Extract the [X, Y] coordinate from the center of the cell holding the provided text.  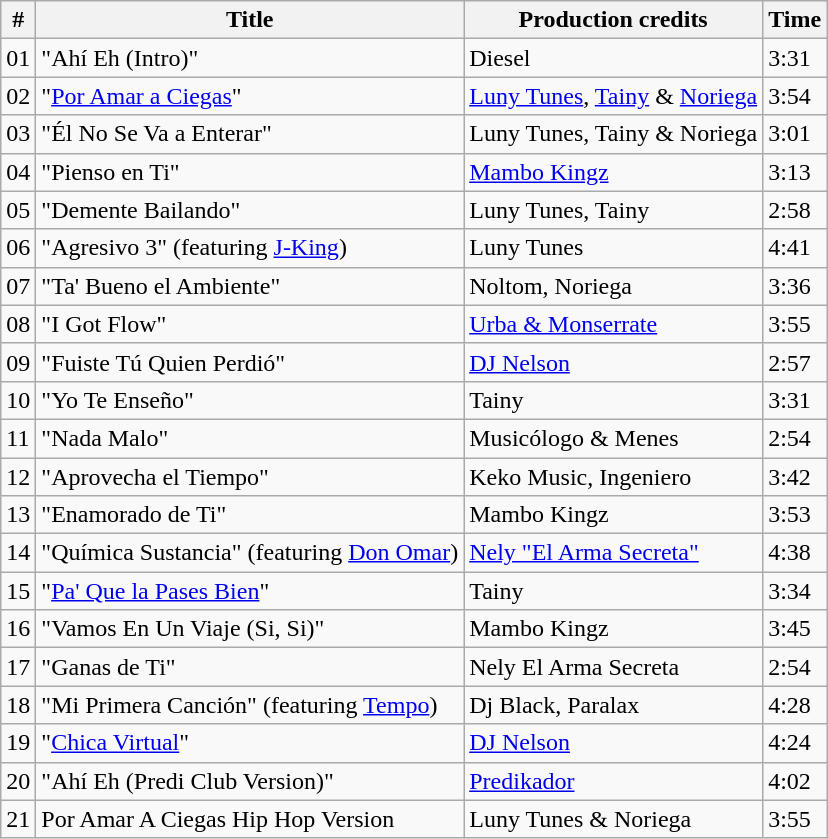
3:45 [795, 629]
Keko Music, Ingeniero [614, 477]
19 [18, 743]
"Fuiste Tú Quien Perdió" [250, 362]
"Demente Bailando" [250, 210]
"Yo Te Enseño" [250, 400]
"Él No Se Va a Enterar" [250, 134]
2:57 [795, 362]
Por Amar A Ciegas Hip Hop Version [250, 819]
3:01 [795, 134]
Time [795, 20]
4:38 [795, 553]
3:54 [795, 96]
02 [18, 96]
21 [18, 819]
"Química Sustancia" (featuring Don Omar) [250, 553]
18 [18, 705]
13 [18, 515]
3:42 [795, 477]
"Por Amar a Ciegas" [250, 96]
"Vamos En Un Viaje (Si, Si)" [250, 629]
"Agresivo 3" (featuring J-King) [250, 248]
15 [18, 591]
3:53 [795, 515]
05 [18, 210]
Noltom, Noriega [614, 286]
"Pienso en Ti" [250, 172]
4:28 [795, 705]
Luny Tunes, Tainy [614, 210]
"Ta' Bueno el Ambiente" [250, 286]
04 [18, 172]
08 [18, 324]
Dj Black, Paralax [614, 705]
10 [18, 400]
12 [18, 477]
07 [18, 286]
Nely "El Arma Secreta" [614, 553]
2:58 [795, 210]
"Aprovecha el Tiempo" [250, 477]
06 [18, 248]
03 [18, 134]
Diesel [614, 58]
"Ganas de Ti" [250, 667]
11 [18, 438]
20 [18, 781]
01 [18, 58]
"Nada Malo" [250, 438]
"Mi Primera Canción" (featuring Tempo) [250, 705]
16 [18, 629]
Luny Tunes [614, 248]
3:13 [795, 172]
Production credits [614, 20]
Luny Tunes & Noriega [614, 819]
"I Got Flow" [250, 324]
17 [18, 667]
"Enamorado de Ti" [250, 515]
Urba & Monserrate [614, 324]
"Chica Virtual" [250, 743]
4:02 [795, 781]
Nely El Arma Secreta [614, 667]
# [18, 20]
"Ahí Eh (Intro)" [250, 58]
Title [250, 20]
Predikador [614, 781]
3:36 [795, 286]
3:34 [795, 591]
4:41 [795, 248]
09 [18, 362]
"Pa' Que la Pases Bien" [250, 591]
14 [18, 553]
4:24 [795, 743]
"Ahí Eh (Predi Club Version)" [250, 781]
Musicólogo & Menes [614, 438]
